Extract the (x, y) coordinate from the center of the cell holding the provided text.  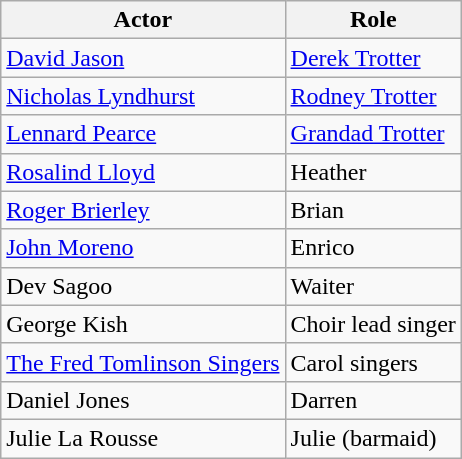
Role (373, 20)
Derek Trotter (373, 58)
Julie (barmaid) (373, 438)
Julie La Rousse (143, 438)
Choir lead singer (373, 324)
Enrico (373, 248)
Waiter (373, 286)
Carol singers (373, 362)
Grandad Trotter (373, 134)
Dev Sagoo (143, 286)
Darren (373, 400)
Nicholas Lyndhurst (143, 96)
John Moreno (143, 248)
George Kish (143, 324)
David Jason (143, 58)
Actor (143, 20)
Rosalind Lloyd (143, 172)
Rodney Trotter (373, 96)
Roger Brierley (143, 210)
The Fred Tomlinson Singers (143, 362)
Brian (373, 210)
Daniel Jones (143, 400)
Heather (373, 172)
Lennard Pearce (143, 134)
